Return the (X, Y) coordinate for the center point of the cell that contains the specified text.  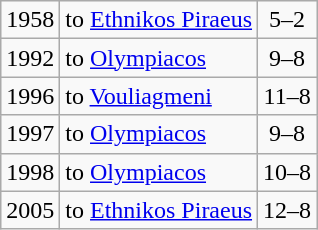
1997 (30, 134)
1958 (30, 20)
5–2 (288, 20)
1992 (30, 58)
10–8 (288, 172)
1996 (30, 96)
11–8 (288, 96)
1998 (30, 172)
to Vouliagmeni (159, 96)
12–8 (288, 210)
2005 (30, 210)
